Detect which cell encompasses the target text, then output its [X, Y] center coordinate. 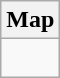
Map [30, 20]
